For the text-containing cell, return its midpoint in (X, Y) coordinate format. 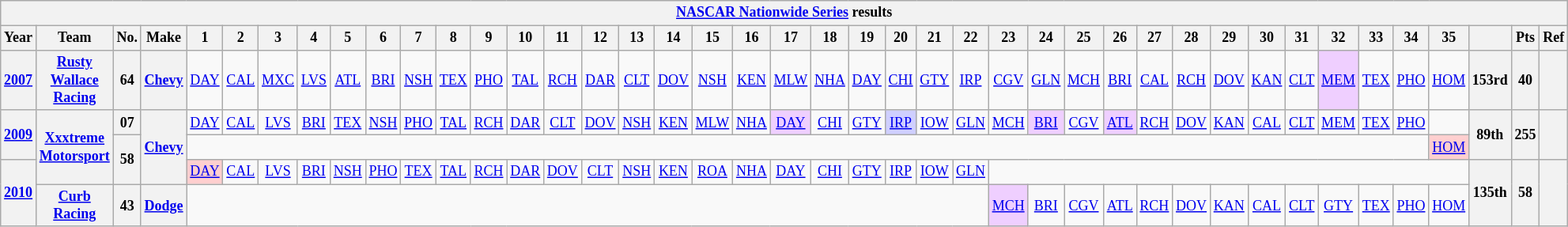
31 (1302, 38)
15 (712, 38)
34 (1411, 38)
10 (525, 38)
19 (867, 38)
Year (19, 38)
12 (600, 38)
Rusty Wallace Racing (74, 80)
27 (1154, 38)
29 (1229, 38)
6 (383, 38)
153rd (1490, 80)
23 (1008, 38)
32 (1339, 38)
No. (127, 38)
135th (1490, 193)
9 (489, 38)
14 (674, 38)
3 (278, 38)
Pts (1525, 38)
4 (313, 38)
NASCAR Nationwide Series results (784, 13)
MXC (278, 80)
43 (127, 206)
21 (935, 38)
7 (419, 38)
2009 (19, 134)
2007 (19, 80)
1 (205, 38)
Curb Racing (74, 206)
Xxxtreme Motorsport (74, 147)
2 (240, 38)
ROA (712, 172)
64 (127, 80)
40 (1525, 80)
13 (637, 38)
17 (791, 38)
33 (1376, 38)
30 (1267, 38)
24 (1046, 38)
35 (1449, 38)
22 (971, 38)
28 (1192, 38)
20 (901, 38)
2010 (19, 193)
11 (563, 38)
16 (752, 38)
Dodge (164, 206)
18 (830, 38)
Team (74, 38)
26 (1120, 38)
8 (453, 38)
07 (127, 122)
255 (1525, 134)
25 (1084, 38)
5 (348, 38)
89th (1490, 134)
Make (164, 38)
Ref (1554, 38)
